Provide the [x, y] coordinate of the cell's center where the given text is located.  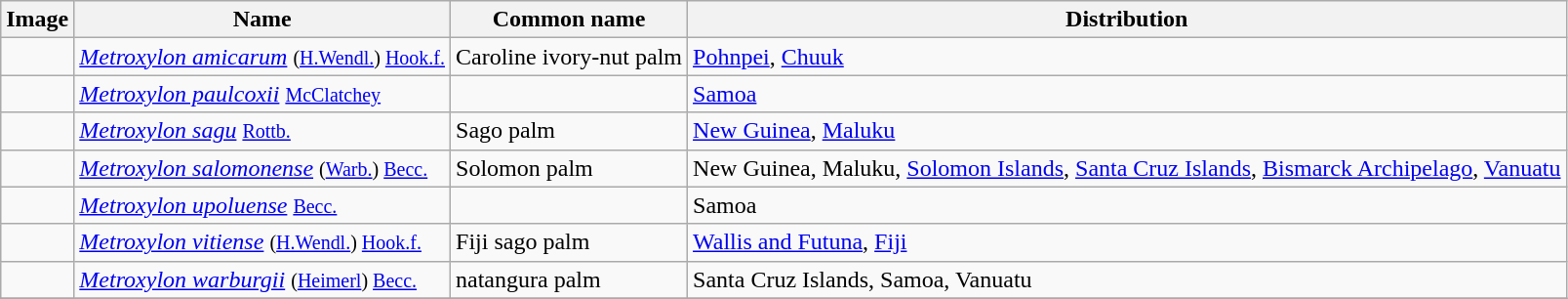
Metroxylon salomonense (Warb.) Becc. [262, 168]
Metroxylon vitiense (H.Wendl.) Hook.f. [262, 242]
Caroline ivory-nut palm [570, 57]
Metroxylon amicarum (H.Wendl.) Hook.f. [262, 57]
New Guinea, Maluku, Solomon Islands, Santa Cruz Islands, Bismarck Archipelago, Vanuatu [1128, 168]
natangura palm [570, 279]
Common name [570, 20]
Fiji sago palm [570, 242]
Metroxylon paulcoxii McClatchey [262, 94]
Image [37, 20]
Solomon palm [570, 168]
Metroxylon upoluense Becc. [262, 205]
Metroxylon sagu Rottb. [262, 131]
Pohnpei, Chuuk [1128, 57]
Santa Cruz Islands, Samoa, Vanuatu [1128, 279]
Sago palm [570, 131]
Metroxylon warburgii (Heimerl) Becc. [262, 279]
New Guinea, Maluku [1128, 131]
Wallis and Futuna, Fiji [1128, 242]
Distribution [1128, 20]
Name [262, 20]
